Return (x, y) of the center of cell containing provided text 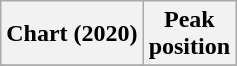
Peakposition (189, 34)
Chart (2020) (72, 34)
